For the text-containing cell, return its midpoint in (X, Y) coordinate format. 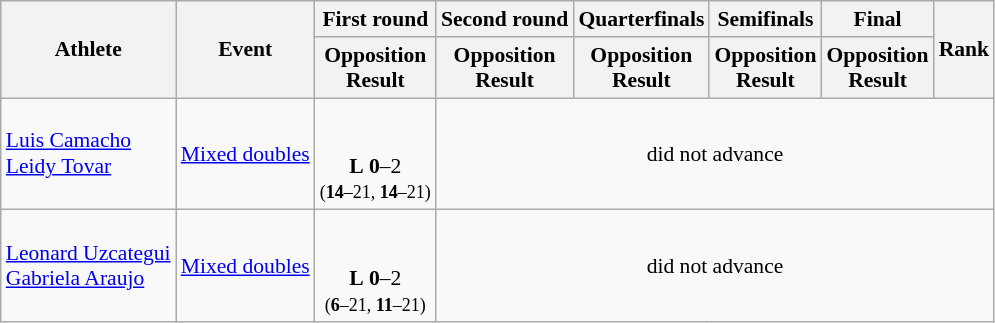
Athlete (88, 50)
Final (877, 19)
Luis CamachoLeidy Tovar (88, 154)
Leonard UzcateguiGabriela Araujo (88, 266)
Rank (964, 50)
Quarterfinals (641, 19)
Semifinals (765, 19)
First round (376, 19)
Second round (505, 19)
L 0–2(14–21, 14–21) (376, 154)
Event (246, 50)
L 0–2(6–21, 11–21) (376, 266)
